Extract the [x, y] coordinate from the center of the cell holding the provided text.  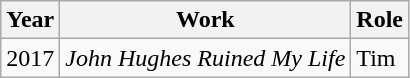
Tim [380, 58]
Work [206, 20]
2017 [30, 58]
Role [380, 20]
Year [30, 20]
John Hughes Ruined My Life [206, 58]
